Locate the cell with the specified text and output its [x, y] center coordinate. 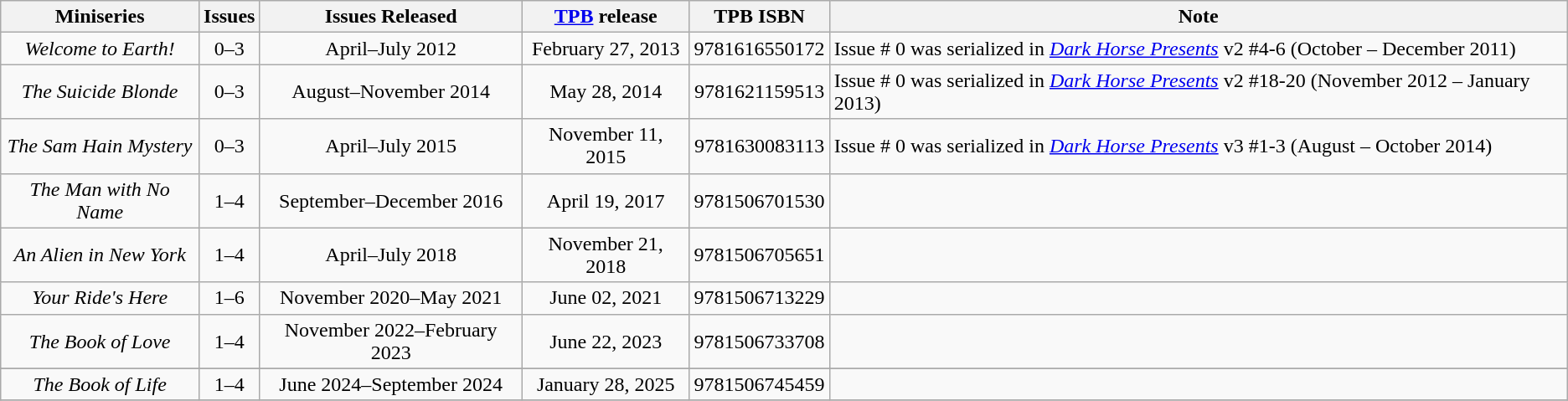
Note [1198, 17]
April–July 2015 [390, 146]
April 19, 2017 [606, 201]
TPB ISBN [759, 17]
9781506733708 [759, 342]
Issue # 0 was serialized in Dark Horse Presents v3 #1-3 (August – October 2014) [1198, 146]
August–November 2014 [390, 92]
Miniseries [101, 17]
November 21, 2018 [606, 254]
June 2024–September 2024 [390, 384]
November 2022–February 2023 [390, 342]
May 28, 2014 [606, 92]
January 28, 2025 [606, 384]
The Man with No Name [101, 201]
June 02, 2021 [606, 298]
9781506745459 [759, 384]
Issue # 0 was serialized in Dark Horse Presents v2 #4-6 (October – December 2011) [1198, 49]
An Alien in New York [101, 254]
9781616550172 [759, 49]
1–6 [230, 298]
The Suicide Blonde [101, 92]
June 22, 2023 [606, 342]
February 27, 2013 [606, 49]
Issues [230, 17]
Your Ride's Here [101, 298]
Issues Released [390, 17]
November 2020–May 2021 [390, 298]
April–July 2012 [390, 49]
9781506713229 [759, 298]
Issue # 0 was serialized in Dark Horse Presents v2 #18-20 (November 2012 – January 2013) [1198, 92]
The Book of Love [101, 342]
Welcome to Earth! [101, 49]
The Sam Hain Mystery [101, 146]
9781506705651 [759, 254]
November 11, 2015 [606, 146]
9781506701530 [759, 201]
The Book of Life [101, 384]
April–July 2018 [390, 254]
September–December 2016 [390, 201]
9781630083113 [759, 146]
TPB release [606, 17]
9781621159513 [759, 92]
